Scan for the cell matching the given text and deliver its [X, Y] coordinate at center. 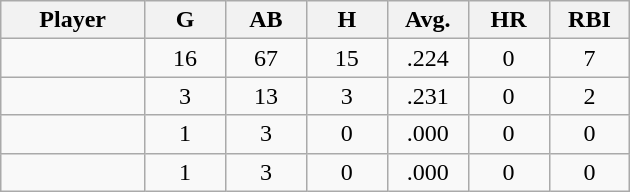
.231 [428, 96]
H [346, 20]
HR [508, 20]
16 [186, 58]
G [186, 20]
2 [590, 96]
13 [266, 96]
Avg. [428, 20]
.224 [428, 58]
AB [266, 20]
15 [346, 58]
67 [266, 58]
Player [73, 20]
7 [590, 58]
RBI [590, 20]
